Return (X, Y) of the center of cell containing provided text 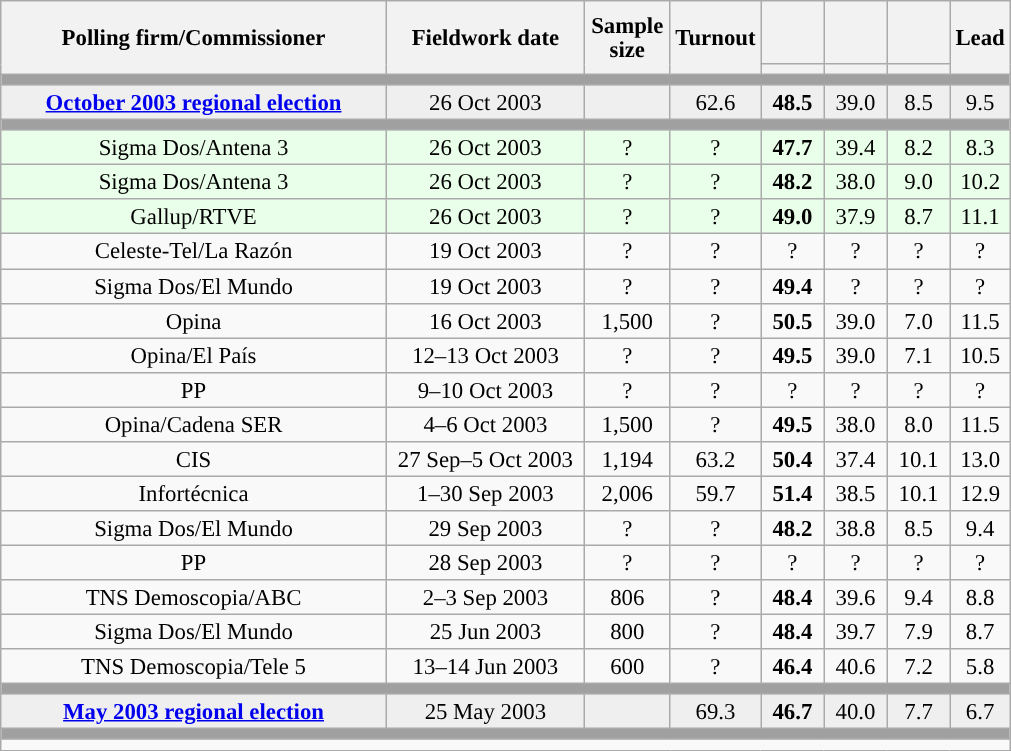
9–10 Oct 2003 (485, 390)
25 Jun 2003 (485, 632)
39.7 (856, 632)
Lead (980, 38)
7.7 (918, 712)
Opina (194, 320)
Celeste-Tel/La Razón (194, 252)
40.6 (856, 666)
63.2 (716, 460)
7.9 (918, 632)
10.5 (980, 356)
16 Oct 2003 (485, 320)
2–3 Sep 2003 (485, 598)
October 2003 regional election (194, 102)
Fieldwork date (485, 38)
46.4 (792, 666)
62.6 (716, 102)
13.0 (980, 460)
600 (627, 666)
1,194 (627, 460)
7.1 (918, 356)
9.5 (980, 102)
47.7 (792, 148)
May 2003 regional election (194, 712)
50.5 (792, 320)
39.4 (856, 148)
8.8 (980, 598)
38.5 (856, 494)
50.4 (792, 460)
8.0 (918, 424)
59.7 (716, 494)
40.0 (856, 712)
7.0 (918, 320)
4–6 Oct 2003 (485, 424)
29 Sep 2003 (485, 528)
1–30 Sep 2003 (485, 494)
25 May 2003 (485, 712)
10.2 (980, 182)
69.3 (716, 712)
Turnout (716, 38)
Infortécnica (194, 494)
12–13 Oct 2003 (485, 356)
Opina/Cadena SER (194, 424)
49.0 (792, 218)
Sample size (627, 38)
2,006 (627, 494)
46.7 (792, 712)
Gallup/RTVE (194, 218)
13–14 Jun 2003 (485, 666)
CIS (194, 460)
27 Sep–5 Oct 2003 (485, 460)
37.9 (856, 218)
37.4 (856, 460)
49.4 (792, 286)
TNS Demoscopia/ABC (194, 598)
9.0 (918, 182)
7.2 (918, 666)
39.6 (856, 598)
8.2 (918, 148)
28 Sep 2003 (485, 562)
38.8 (856, 528)
12.9 (980, 494)
Opina/El País (194, 356)
5.8 (980, 666)
Polling firm/Commissioner (194, 38)
48.5 (792, 102)
800 (627, 632)
6.7 (980, 712)
806 (627, 598)
51.4 (792, 494)
TNS Demoscopia/Tele 5 (194, 666)
11.1 (980, 218)
8.3 (980, 148)
